Return [x, y] of the center of cell containing provided text 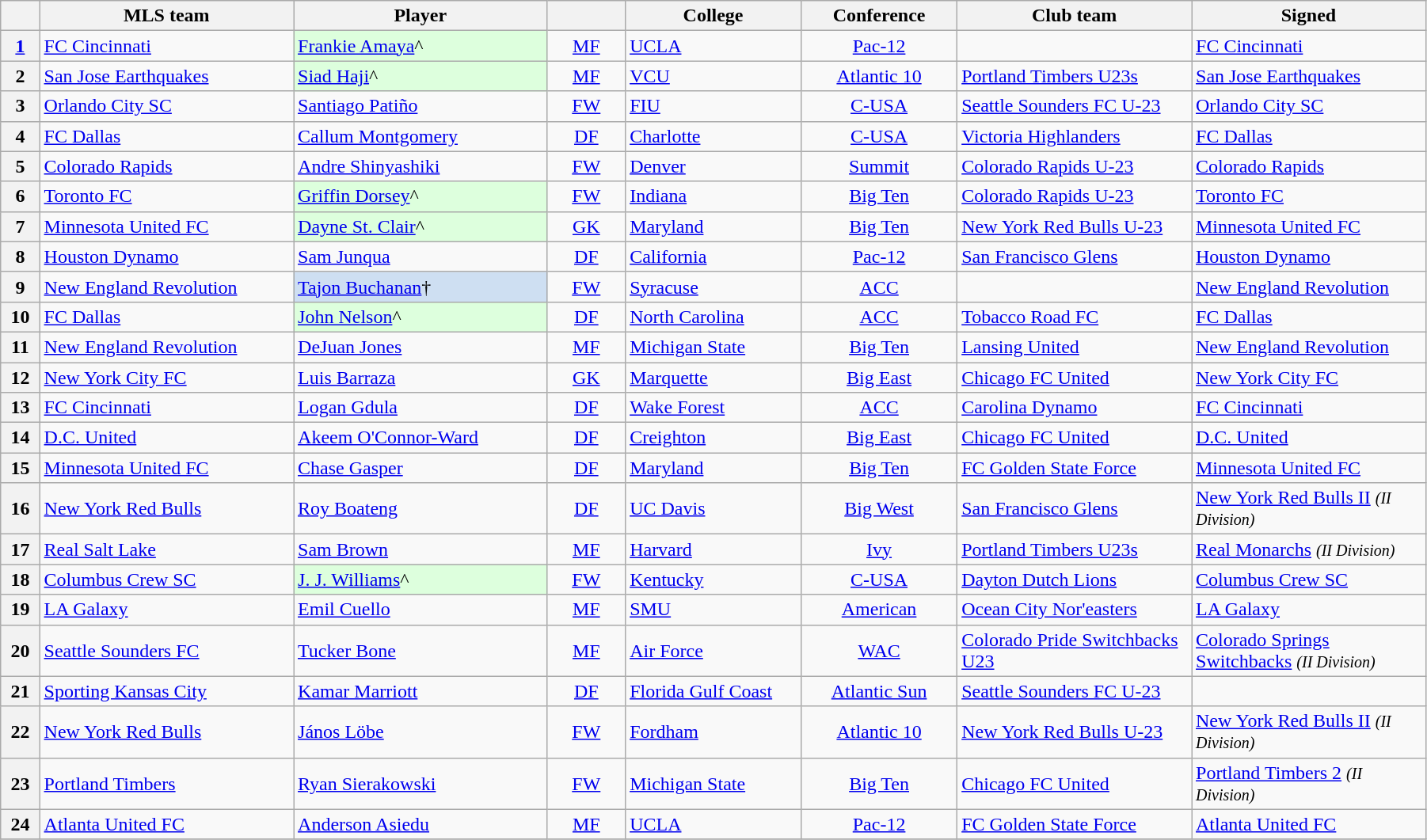
14 [21, 438]
Fordham [713, 732]
Big West [879, 508]
J. J. Williams^ [420, 580]
Ocean City Nor'easters [1075, 610]
DeJuan Jones [420, 347]
Club team [1075, 16]
Siad Haji^ [420, 76]
6 [21, 196]
18 [21, 580]
Lansing United [1075, 347]
Harvard [713, 549]
Summit [879, 166]
Conference [879, 16]
WAC [879, 651]
20 [21, 651]
Akeem O'Connor-Ward [420, 438]
2 [21, 76]
Signed [1308, 16]
Seattle Sounders FC [166, 651]
College [713, 16]
Kentucky [713, 580]
Emil Cuello [420, 610]
Colorado Springs Switchbacks (II Division) [1308, 651]
Roy Boateng [420, 508]
Real Monarchs (II Division) [1308, 549]
Marquette [713, 378]
Syracuse [713, 287]
Santiago Patiño [420, 106]
3 [21, 106]
SMU [713, 610]
7 [21, 226]
Andre Shinyashiki [420, 166]
Luis Barraza [420, 378]
János Löbe [420, 732]
Wake Forest [713, 408]
1 [21, 46]
California [713, 257]
Frankie Amaya^ [420, 46]
John Nelson^ [420, 317]
Florida Gulf Coast [713, 691]
21 [21, 691]
MLS team [166, 16]
Creighton [713, 438]
22 [21, 732]
Ryan Sierakowski [420, 784]
Victoria Highlanders [1075, 136]
Player [420, 16]
8 [21, 257]
Atlantic Sun [879, 691]
Chase Gasper [420, 468]
Tajon Buchanan† [420, 287]
Callum Montgomery [420, 136]
Dayne St. Clair^ [420, 226]
24 [21, 824]
FIU [713, 106]
Ivy [879, 549]
Air Force [713, 651]
Tucker Bone [420, 651]
UC Davis [713, 508]
12 [21, 378]
North Carolina [713, 317]
4 [21, 136]
Real Salt Lake [166, 549]
15 [21, 468]
Portland Timbers [166, 784]
23 [21, 784]
13 [21, 408]
Logan Gdula [420, 408]
Sam Brown [420, 549]
Colorado Pride Switchbacks U23 [1075, 651]
19 [21, 610]
17 [21, 549]
VCU [713, 76]
Portland Timbers 2 (II Division) [1308, 784]
10 [21, 317]
Griffin Dorsey^ [420, 196]
Dayton Dutch Lions [1075, 580]
Tobacco Road FC [1075, 317]
Kamar Marriott [420, 691]
Sam Junqua [420, 257]
Denver [713, 166]
Carolina Dynamo [1075, 408]
Anderson Asiedu [420, 824]
Indiana [713, 196]
16 [21, 508]
American [879, 610]
5 [21, 166]
Charlotte [713, 136]
9 [21, 287]
11 [21, 347]
Sporting Kansas City [166, 691]
